Return the (x, y) coordinate for the center point of the cell that contains the specified text.  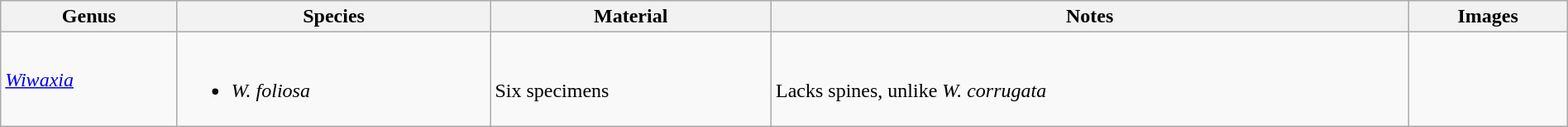
Species (334, 17)
Notes (1090, 17)
W. foliosa (334, 80)
Six specimens (631, 80)
Material (631, 17)
Lacks spines, unlike W. corrugata (1090, 80)
Wiwaxia (89, 80)
Images (1488, 17)
Genus (89, 17)
